Extract the (x, y) coordinate from the center of the cell holding the provided text.  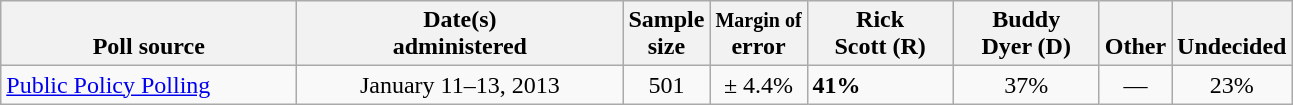
BuddyDyer (D) (1026, 34)
± 4.4% (758, 85)
41% (880, 85)
January 11–13, 2013 (460, 85)
23% (1232, 85)
— (1135, 85)
Public Policy Polling (149, 85)
Date(s)administered (460, 34)
Margin oferror (758, 34)
Samplesize (666, 34)
RickScott (R) (880, 34)
Undecided (1232, 34)
501 (666, 85)
Other (1135, 34)
37% (1026, 85)
Poll source (149, 34)
